Output the [x, y] coordinate of the center of the cell containing the given text.  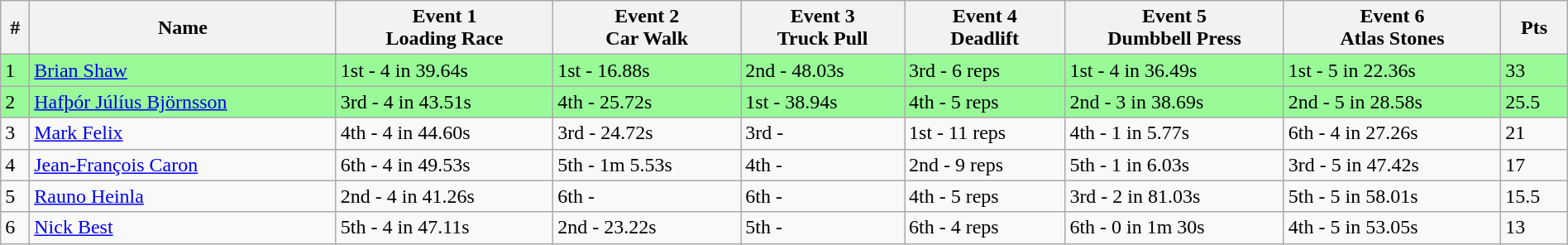
1st - 4 in 39.64s [444, 70]
2 [15, 102]
3rd - 2 in 81.03s [1174, 196]
3rd - 6 reps [985, 70]
5th - 1m 5.53s [647, 165]
17 [1535, 165]
Event 4Deadlift [985, 28]
1 [15, 70]
3 [15, 133]
13 [1535, 228]
Event 2Car Walk [647, 28]
5th - 5 in 58.01s [1392, 196]
6th - 4 reps [985, 228]
Hafþór Júlíus Björnsson [184, 102]
33 [1535, 70]
4th - 5 in 53.05s [1392, 228]
1st - 38.94s [823, 102]
2nd - 48.03s [823, 70]
Brian Shaw [184, 70]
4th - [823, 165]
Rauno Heinla [184, 196]
Nick Best [184, 228]
4th - 25.72s [647, 102]
4th - 4 in 44.60s [444, 133]
6 [15, 228]
# [15, 28]
5th - 4 in 47.11s [444, 228]
4th - 1 in 5.77s [1174, 133]
1st - 11 reps [985, 133]
1st - 5 in 22.36s [1392, 70]
5th - [823, 228]
3rd - 4 in 43.51s [444, 102]
Name [184, 28]
4 [15, 165]
6th - 4 in 27.26s [1392, 133]
3rd - [823, 133]
Pts [1535, 28]
21 [1535, 133]
Jean-François Caron [184, 165]
5th - 1 in 6.03s [1174, 165]
2nd - 3 in 38.69s [1174, 102]
6th - 4 in 49.53s [444, 165]
Event 5Dumbbell Press [1174, 28]
6th - 0 in 1m 30s [1174, 228]
Event 1Loading Race [444, 28]
1st - 16.88s [647, 70]
25.5 [1535, 102]
15.5 [1535, 196]
2nd - 4 in 41.26s [444, 196]
Event 3Truck Pull [823, 28]
Mark Felix [184, 133]
3rd - 24.72s [647, 133]
5 [15, 196]
3rd - 5 in 47.42s [1392, 165]
2nd - 23.22s [647, 228]
Event 6Atlas Stones [1392, 28]
2nd - 9 reps [985, 165]
2nd - 5 in 28.58s [1392, 102]
1st - 4 in 36.49s [1174, 70]
